Pinpoint the cell where the given text exists, returning its [X, Y] midpoint coordinate. 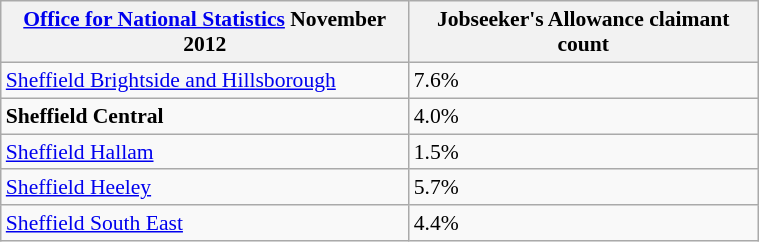
Sheffield Hallam [205, 152]
Sheffield Heeley [205, 187]
1.5% [584, 152]
5.7% [584, 187]
7.6% [584, 80]
Sheffield Central [205, 116]
4.0% [584, 116]
Sheffield Brightside and Hillsborough [205, 80]
Sheffield South East [205, 223]
4.4% [584, 223]
Office for National Statistics November 2012 [205, 32]
Jobseeker's Allowance claimant count [584, 32]
